Pinpoint the cell where the given text exists, returning its (x, y) midpoint coordinate. 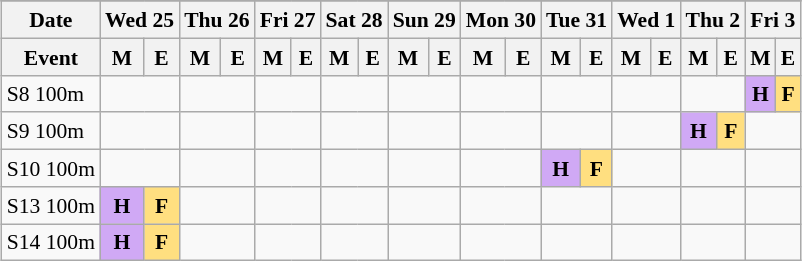
Wed 25 (140, 20)
Date (51, 20)
Fri 3 (772, 20)
Sat 28 (354, 20)
S14 100m (51, 242)
Fri 27 (288, 20)
S9 100m (51, 130)
Thu 2 (712, 20)
Event (51, 56)
Sun 29 (424, 20)
Tue 31 (576, 20)
S10 100m (51, 168)
Thu 26 (217, 20)
S13 100m (51, 204)
S8 100m (51, 94)
Wed 1 (646, 20)
Mon 30 (501, 20)
